Scan for the cell matching the given text and deliver its (x, y) coordinate at center. 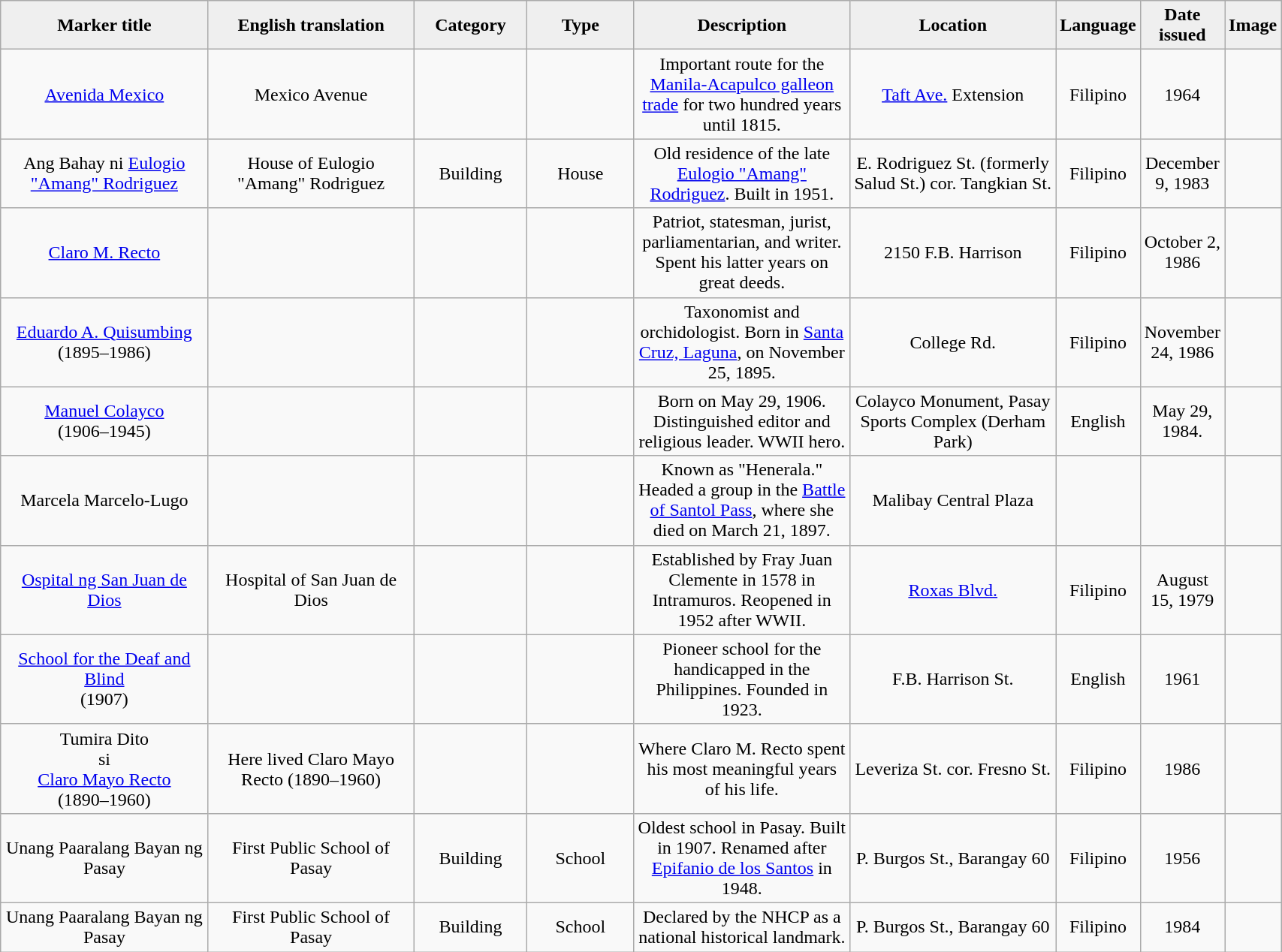
May 29, 1984. (1182, 421)
Declared by the NHCP as a national historical landmark. (742, 926)
Ang Bahay ni Eulogio "Amang" Rodriguez (104, 173)
E. Rodriguez St. (formerly Salud St.) cor. Tangkian St. (953, 173)
1986 (1182, 769)
College Rd. (953, 342)
Oldest school in Pasay. Built in 1907. Renamed after Epifanio de los Santos in 1948. (742, 857)
Category (470, 26)
Type (581, 26)
2150 F.B. Harrison (953, 252)
Tumira Dito si Claro Mayo Recto(1890–1960) (104, 769)
School for the Deaf and Blind(1907) (104, 679)
English translation (311, 26)
Mexico Avenue (311, 95)
Claro M. Recto (104, 252)
Manuel Colayco(1906–1945) (104, 421)
Taxonomist and orchidologist. Born in Santa Cruz, Laguna, on November 25, 1895. (742, 342)
Taft Ave. Extension (953, 95)
August 15, 1979 (1182, 590)
Established by Fray Juan Clemente in 1578 in Intramuros. Reopened in 1952 after WWII. (742, 590)
Known as "Henerala." Headed a group in the Battle of Santol Pass, where she died on March 21, 1897. (742, 500)
1956 (1182, 857)
Description (742, 26)
December 9, 1983 (1182, 173)
Important route for the Manila-Acapulco galleon trade for two hundred years until 1815. (742, 95)
Location (953, 26)
Date issued (1182, 26)
Leveriza St. cor. Fresno St. (953, 769)
1984 (1182, 926)
Where Claro M. Recto spent his most meaningful years of his life. (742, 769)
Patriot, statesman, jurist, parliamentarian, and writer. Spent his latter years on great deeds. (742, 252)
1961 (1182, 679)
Colayco Monument, Pasay Sports Complex (Derham Park) (953, 421)
Old residence of the late Eulogio "Amang" Rodriguez. Built in 1951. (742, 173)
Ospital ng San Juan de Dios (104, 590)
Marker title (104, 26)
November 24, 1986 (1182, 342)
Roxas Blvd. (953, 590)
Language (1098, 26)
Image (1253, 26)
F.B. Harrison St. (953, 679)
Pioneer school for the handicapped in the Philippines. Founded in 1923. (742, 679)
Eduardo A. Quisumbing(1895–1986) (104, 342)
Born on May 29, 1906. Distinguished editor and religious leader. WWII hero. (742, 421)
Marcela Marcelo-Lugo (104, 500)
Hospital of San Juan de Dios (311, 590)
House (581, 173)
Avenida Mexico (104, 95)
Here lived Claro Mayo Recto (1890–1960) (311, 769)
October 2, 1986 (1182, 252)
House of Eulogio "Amang" Rodriguez (311, 173)
1964 (1182, 95)
Malibay Central Plaza (953, 500)
